Scan for the cell matching the given text and deliver its [X, Y] coordinate at center. 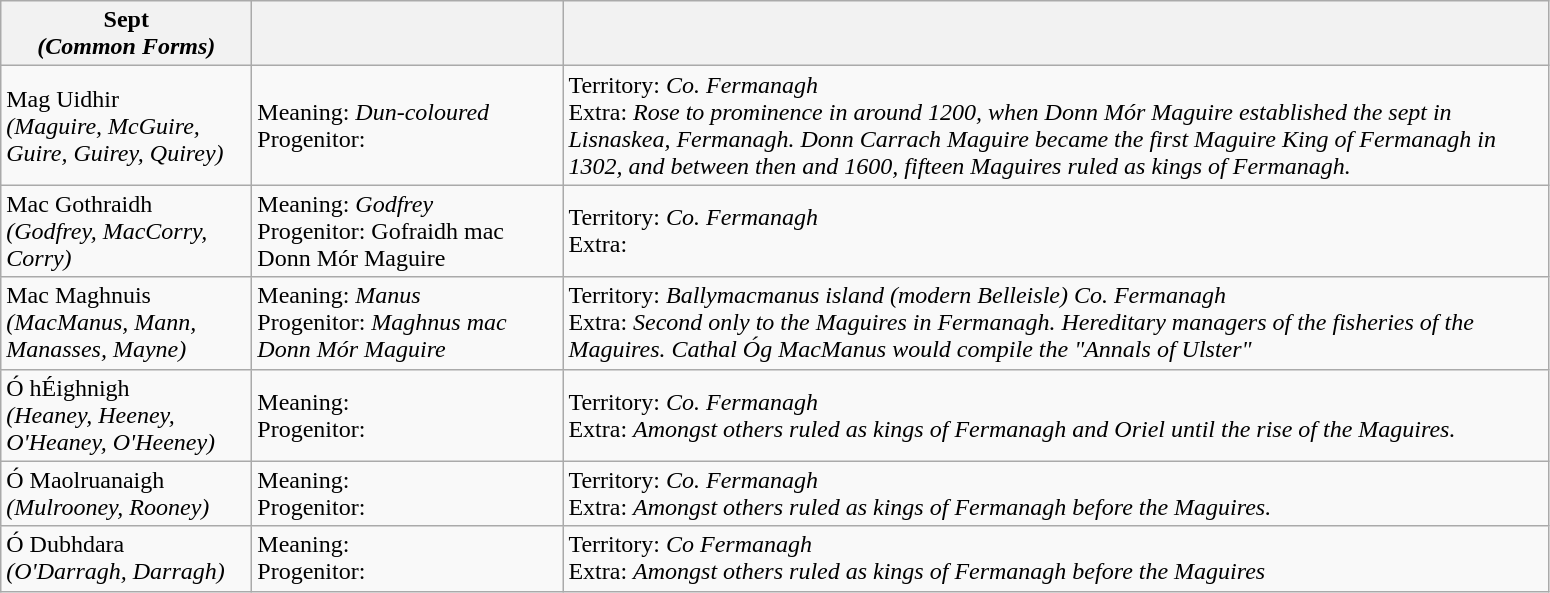
Ó Maolruanaigh(Mulrooney, Rooney) [126, 494]
Meaning: GodfreyProgenitor: Gofraidh mac Donn Mór Maguire [408, 231]
Sept(Common Forms) [126, 34]
Territory: Co. FermanaghExtra: Amongst others ruled as kings of Fermanagh before the Maguires. [1056, 494]
Mac Gothraidh(Godfrey, MacCorry, Corry) [126, 231]
Mag Uidhir(Maguire, McGuire, Guire, Guirey, Quirey) [126, 126]
Meaning: ManusProgenitor: Maghnus mac Donn Mór Maguire [408, 323]
Ó Dubhdara(O'Darragh, Darragh) [126, 558]
Meaning: Dun-colouredProgenitor: [408, 126]
Territory: Co. FermanaghExtra: Amongst others ruled as kings of Fermanagh and Oriel until the rise of the Maguires. [1056, 415]
Territory: Co. FermanaghExtra: [1056, 231]
Territory: Co FermanaghExtra: Amongst others ruled as kings of Fermanagh before the Maguires [1056, 558]
Ó hÉighnigh(Heaney, Heeney, O'Heaney, O'Heeney) [126, 415]
Mac Maghnuis(MacManus, Mann, Manasses, Mayne) [126, 323]
